Scan for the cell matching the given text and deliver its [x, y] coordinate at center. 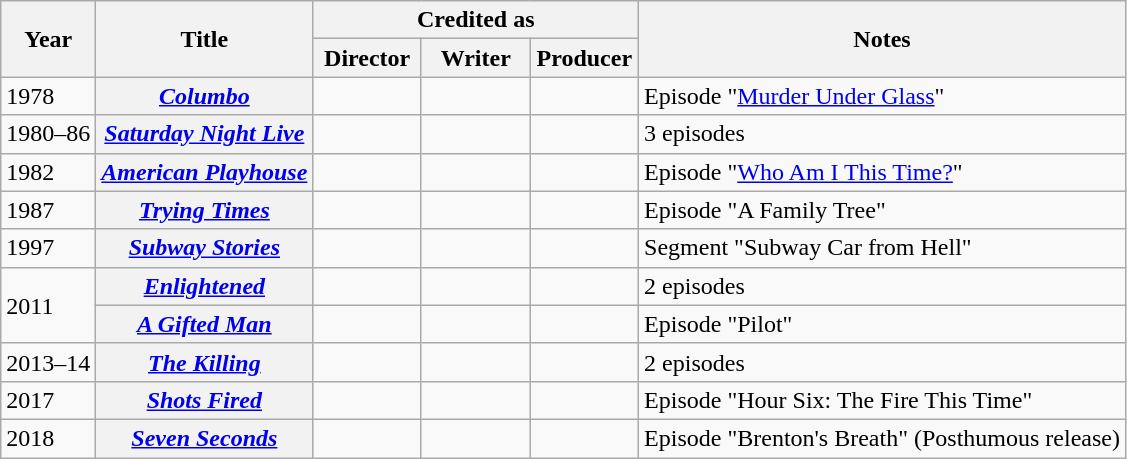
Producer [584, 58]
Seven Seconds [204, 438]
Shots Fired [204, 400]
Episode "Murder Under Glass" [882, 96]
Notes [882, 39]
American Playhouse [204, 172]
1978 [48, 96]
2017 [48, 400]
Episode "Who Am I This Time?" [882, 172]
Year [48, 39]
Episode "Pilot" [882, 324]
Director [368, 58]
Subway Stories [204, 248]
Episode "Hour Six: The Fire This Time" [882, 400]
Writer [476, 58]
Enlightened [204, 286]
2013–14 [48, 362]
Columbo [204, 96]
2011 [48, 305]
Saturday Night Live [204, 134]
The Killing [204, 362]
Segment "Subway Car from Hell" [882, 248]
1980–86 [48, 134]
Title [204, 39]
Episode "A Family Tree" [882, 210]
A Gifted Man [204, 324]
1997 [48, 248]
3 episodes [882, 134]
Credited as [476, 20]
2018 [48, 438]
1987 [48, 210]
1982 [48, 172]
Episode "Brenton's Breath" (Posthumous release) [882, 438]
Trying Times [204, 210]
